Return (x, y) of the center of cell containing provided text 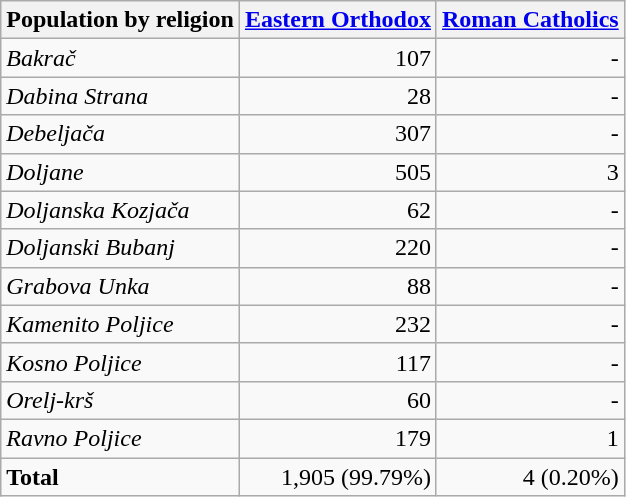
60 (338, 400)
Roman Catholics (530, 20)
Doljanski Bubanj (120, 248)
Dabina Strana (120, 96)
Population by religion (120, 20)
Kosno Poljice (120, 362)
4 (0.20%) (530, 477)
1,905 (99.79%) (338, 477)
220 (338, 248)
3 (530, 172)
Kamenito Poljice (120, 324)
179 (338, 438)
62 (338, 210)
Doljanska Kozjača (120, 210)
88 (338, 286)
Debeljača (120, 134)
Doljane (120, 172)
Orelj-krš (120, 400)
117 (338, 362)
107 (338, 58)
Total (120, 477)
Bakrač (120, 58)
Eastern Orthodox (338, 20)
Ravno Poljice (120, 438)
Grabova Unka (120, 286)
1 (530, 438)
307 (338, 134)
505 (338, 172)
232 (338, 324)
28 (338, 96)
